For the text-containing cell, return its midpoint in [X, Y] coordinate format. 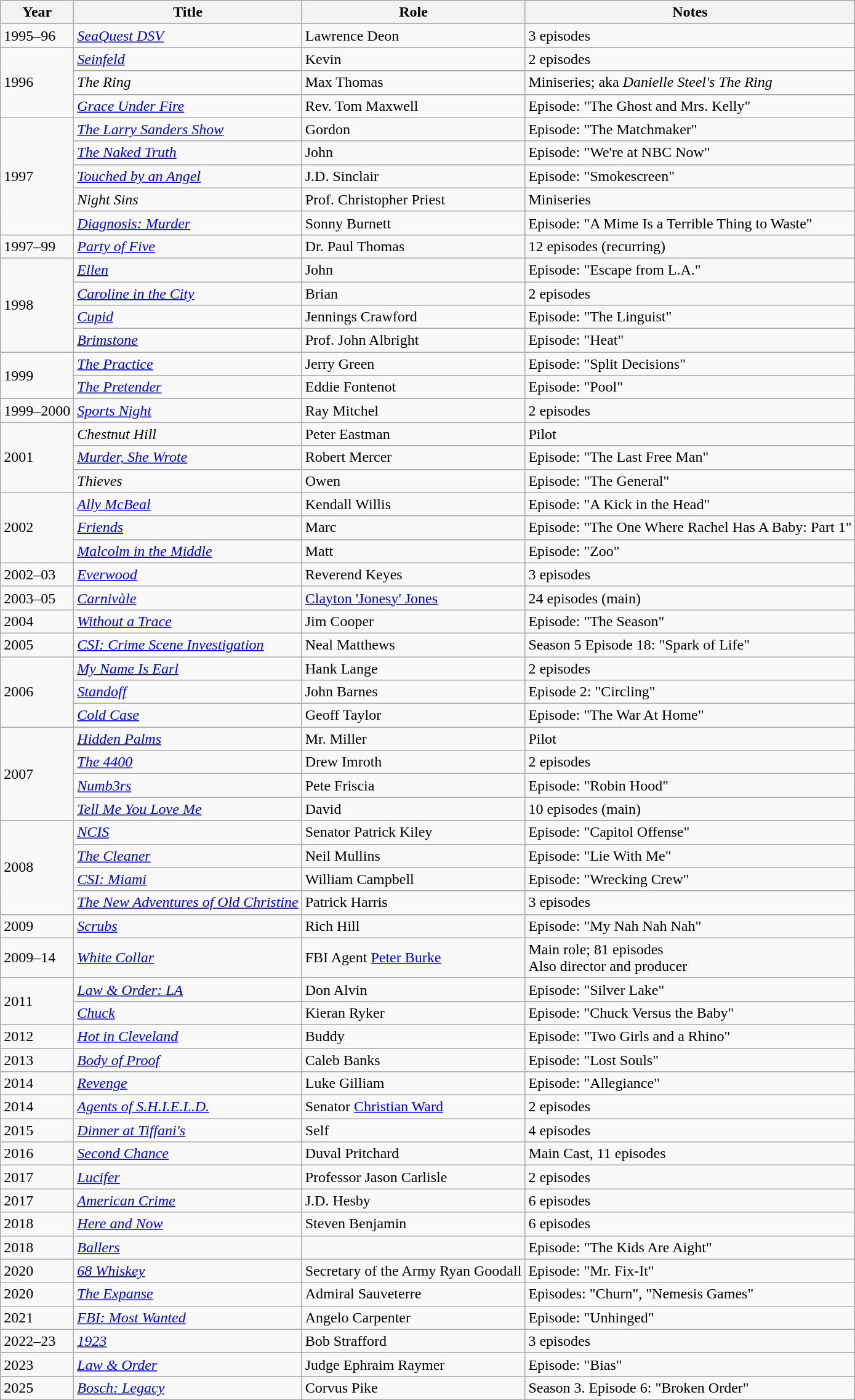
Second Chance [188, 1154]
2002 [37, 528]
Episode: "A Kick in the Head" [690, 504]
Episode: "The Last Free Man" [690, 457]
Without a Trace [188, 621]
2001 [37, 457]
David [414, 809]
Episode: "Lie With Me" [690, 856]
Hank Lange [414, 668]
John Barnes [414, 692]
Episode: "Zoo" [690, 551]
Caroline in the City [188, 294]
American Crime [188, 1201]
2021 [37, 1318]
Episode: "We're at NBC Now" [690, 153]
Duval Pritchard [414, 1154]
2009–14 [37, 958]
4 episodes [690, 1130]
2004 [37, 621]
Bosch: Legacy [188, 1388]
Friends [188, 528]
1923 [188, 1341]
The Cleaner [188, 856]
2003–05 [37, 598]
Episode: "My Nah Nah Nah" [690, 926]
Night Sins [188, 199]
Judge Ephraim Raymer [414, 1364]
Corvus Pike [414, 1388]
Senator Patrick Kiley [414, 832]
1999 [37, 376]
Hot in Cleveland [188, 1036]
Robert Mercer [414, 457]
Senator Christian Ward [414, 1107]
Geoff Taylor [414, 715]
24 episodes (main) [690, 598]
CSI: Crime Scene Investigation [188, 645]
Main Cast, 11 episodes [690, 1154]
My Name Is Earl [188, 668]
Pete Friscia [414, 786]
Episode: "Wrecking Crew" [690, 879]
Owen [414, 481]
Clayton 'Jonesy' Jones [414, 598]
Episode: "Mr. Fix-It" [690, 1271]
1999–2000 [37, 411]
Brian [414, 294]
Standoff [188, 692]
Touched by an Angel [188, 176]
Cupid [188, 317]
Sports Night [188, 411]
Rev. Tom Maxwell [414, 106]
Cold Case [188, 715]
2013 [37, 1060]
Admiral Sauveterre [414, 1294]
Kieran Ryker [414, 1013]
Tell Me You Love Me [188, 809]
Episode: "The One Where Rachel Has A Baby: Part 1" [690, 528]
2009 [37, 926]
Episodes: "Churn", "Nemesis Games" [690, 1294]
Prof. Christopher Priest [414, 199]
Body of Proof [188, 1060]
1998 [37, 305]
Don Alvin [414, 989]
Matt [414, 551]
Seinfeld [188, 59]
Episode: "The Season" [690, 621]
Episode: "Heat" [690, 340]
Episode: "A Mime Is a Terrible Thing to Waste" [690, 223]
2023 [37, 1364]
Malcolm in the Middle [188, 551]
Marc [414, 528]
68 Whiskey [188, 1271]
NCIS [188, 832]
Brimstone [188, 340]
2002–03 [37, 574]
2006 [37, 691]
Dinner at Tiffani's [188, 1130]
Peter Eastman [414, 434]
Patrick Harris [414, 903]
The Expanse [188, 1294]
Episode: "Lost Souls" [690, 1060]
Here and Now [188, 1224]
Episode: "Bias" [690, 1364]
CSI: Miami [188, 879]
Law & Order: LA [188, 989]
Thieves [188, 481]
Episode: "Capitol Offense" [690, 832]
Grace Under Fire [188, 106]
Miniseries [690, 199]
The Naked Truth [188, 153]
Hidden Palms [188, 739]
12 episodes (recurring) [690, 246]
White Collar [188, 958]
The Ring [188, 82]
Chestnut Hill [188, 434]
Episode: "Silver Lake" [690, 989]
Mr. Miller [414, 739]
Episode: "The Kids Are Aight" [690, 1247]
Prof. John Albright [414, 340]
The Larry Sanders Show [188, 129]
Episode: "Allegiance" [690, 1084]
Carnivàle [188, 598]
Episode: "The Ghost and Mrs. Kelly" [690, 106]
Neil Mullins [414, 856]
Ray Mitchel [414, 411]
Episode: "The Linguist" [690, 317]
2016 [37, 1154]
Steven Benjamin [414, 1224]
Rich Hill [414, 926]
Neal Matthews [414, 645]
Episode: "The General" [690, 481]
Bob Strafford [414, 1341]
Drew Imroth [414, 762]
Sonny Burnett [414, 223]
2025 [37, 1388]
Lawrence Deon [414, 36]
Eddie Fontenot [414, 387]
Jennings Crawford [414, 317]
J.D. Hesby [414, 1201]
Secretary of the Army Ryan Goodall [414, 1271]
Episode: "Pool" [690, 387]
Episode: "Unhinged" [690, 1318]
Gordon [414, 129]
Murder, She Wrote [188, 457]
Luke Gilliam [414, 1084]
The Pretender [188, 387]
Party of Five [188, 246]
2005 [37, 645]
Professor Jason Carlisle [414, 1177]
Jim Cooper [414, 621]
2022–23 [37, 1341]
Season 5 Episode 18: "Spark of Life" [690, 645]
Chuck [188, 1013]
Main role; 81 episodes Also director and producer [690, 958]
Angelo Carpenter [414, 1318]
Episode: "The Matchmaker" [690, 129]
Reverend Keyes [414, 574]
Self [414, 1130]
Episode: "The War At Home" [690, 715]
J.D. Sinclair [414, 176]
Kevin [414, 59]
Title [188, 12]
SeaQuest DSV [188, 36]
1997 [37, 176]
Everwood [188, 574]
10 episodes (main) [690, 809]
Season 3. Episode 6: "Broken Order" [690, 1388]
Notes [690, 12]
Caleb Banks [414, 1060]
Episode: "Split Decisions" [690, 364]
Episode: "Smokescreen" [690, 176]
Episode 2: "Circling" [690, 692]
Diagnosis: Murder [188, 223]
Agents of S.H.I.E.L.D. [188, 1107]
The Practice [188, 364]
FBI Agent Peter Burke [414, 958]
Ballers [188, 1247]
Ellen [188, 270]
2012 [37, 1036]
Lucifer [188, 1177]
Revenge [188, 1084]
Max Thomas [414, 82]
Kendall Willis [414, 504]
Scrubs [188, 926]
Year [37, 12]
The New Adventures of Old Christine [188, 903]
2015 [37, 1130]
1996 [37, 82]
1997–99 [37, 246]
The 4400 [188, 762]
2011 [37, 1001]
Dr. Paul Thomas [414, 246]
Numb3rs [188, 786]
Episode: "Robin Hood" [690, 786]
Ally McBeal [188, 504]
FBI: Most Wanted [188, 1318]
Episode: "Escape from L.A." [690, 270]
2007 [37, 774]
William Campbell [414, 879]
Miniseries; aka Danielle Steel's The Ring [690, 82]
2008 [37, 867]
Law & Order [188, 1364]
Role [414, 12]
Episode: "Chuck Versus the Baby" [690, 1013]
Buddy [414, 1036]
1995–96 [37, 36]
Jerry Green [414, 364]
Episode: "Two Girls and a Rhino" [690, 1036]
